Return (x, y) of the center of cell containing provided text 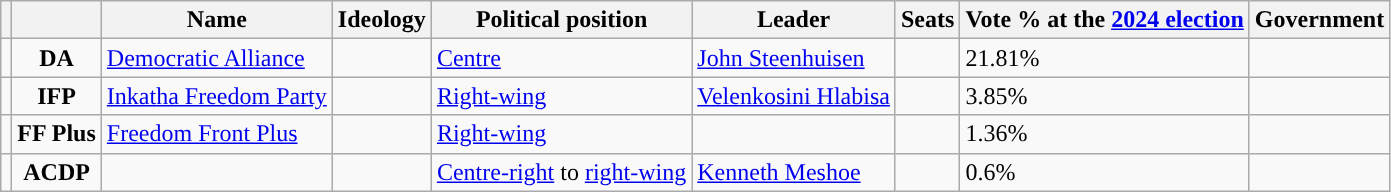
Government (1319, 20)
FF Plus (57, 134)
Seats (927, 20)
Vote % at the 2024 election (1104, 20)
0.6% (1104, 172)
Political position (561, 20)
ACDP (57, 172)
Name (216, 20)
Freedom Front Plus (216, 134)
Velenkosini Hlabisa (794, 96)
IFP (57, 96)
Inkatha Freedom Party (216, 96)
John Steenhuisen (794, 58)
Kenneth Meshoe (794, 172)
Leader (794, 20)
Democratic Alliance (216, 58)
21.81% (1104, 58)
Ideology (382, 20)
DA (57, 58)
Centre-right to right-wing (561, 172)
1.36% (1104, 134)
Centre (561, 58)
3.85% (1104, 96)
